Pinpoint the cell where the given text exists, returning its (x, y) midpoint coordinate. 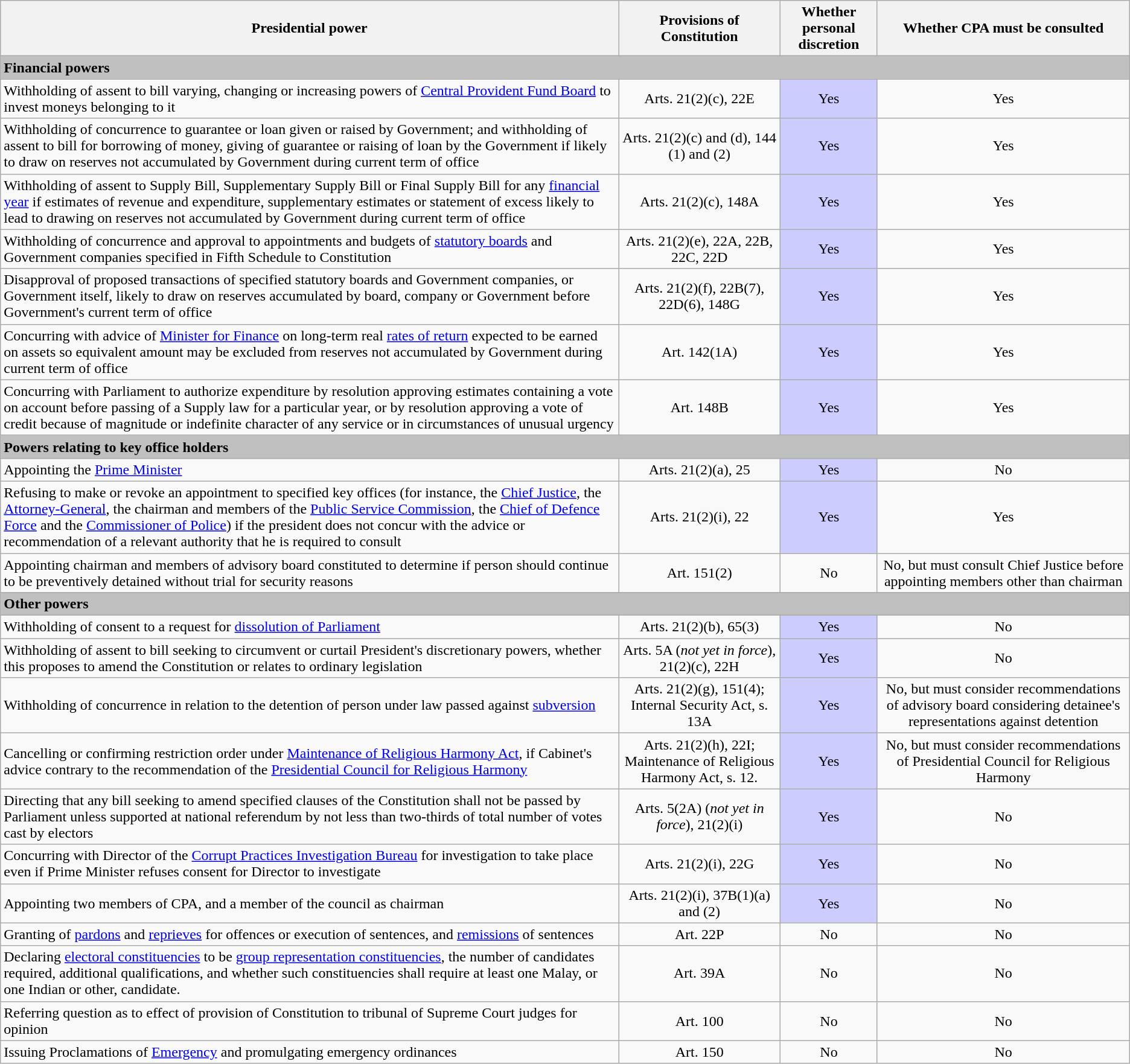
Financial powers (565, 68)
Art. 148B (699, 407)
Art. 100 (699, 1021)
Arts. 21(2)(c) and (d), 144 (1) and (2) (699, 146)
Arts. 21(2)(e), 22A, 22B, 22C, 22D (699, 249)
Art. 150 (699, 1052)
Arts. 5A (not yet in force), 21(2)(c), 22H (699, 658)
Powers relating to key office holders (565, 447)
No, but must consider recommendations of Presidential Council for Religious Harmony (1003, 761)
Arts. 21(2)(h), 22I; Maintenance of Religious Harmony Act, s. 12. (699, 761)
Withholding of concurrence in relation to the detention of person under law passed against subversion (310, 706)
Art. 142(1A) (699, 352)
Art. 22P (699, 934)
Arts. 21(2)(i), 22G (699, 864)
Presidential power (310, 28)
Other powers (565, 604)
Withholding of assent to bill varying, changing or increasing powers of Central Provident Fund Board to invest moneys belonging to it (310, 99)
Appointing two members of CPA, and a member of the council as chairman (310, 903)
Arts. 21(2)(i), 22 (699, 517)
Whether CPA must be consulted (1003, 28)
Arts. 5(2A) (not yet in force), 21(2)(i) (699, 817)
Arts. 21(2)(i), 37B(1)(a) and (2) (699, 903)
Arts. 21(2)(g), 151(4); Internal Security Act, s. 13A (699, 706)
Withholding of consent to a request for dissolution of Parliament (310, 627)
Granting of pardons and reprieves for offences or execution of sentences, and remissions of sentences (310, 934)
Appointing the Prime Minister (310, 470)
Arts. 21(2)(a), 25 (699, 470)
No, but must consider recommendations of advisory board considering detainee's representations against detention (1003, 706)
Issuing Proclamations of Emergency and promulgating emergency ordinances (310, 1052)
Provisions of Constitution (699, 28)
Whether personal discretion (829, 28)
Art. 151(2) (699, 572)
No, but must consult Chief Justice before appointing members other than chairman (1003, 572)
Arts. 21(2)(f), 22B(7), 22D(6), 148G (699, 296)
Art. 39A (699, 973)
Arts. 21(2)(c), 148A (699, 202)
Arts. 21(2)(b), 65(3) (699, 627)
Referring question as to effect of provision of Constitution to tribunal of Supreme Court judges for opinion (310, 1021)
Arts. 21(2)(c), 22E (699, 99)
